Extract the [x, y] coordinate from the center of the cell holding the provided text.  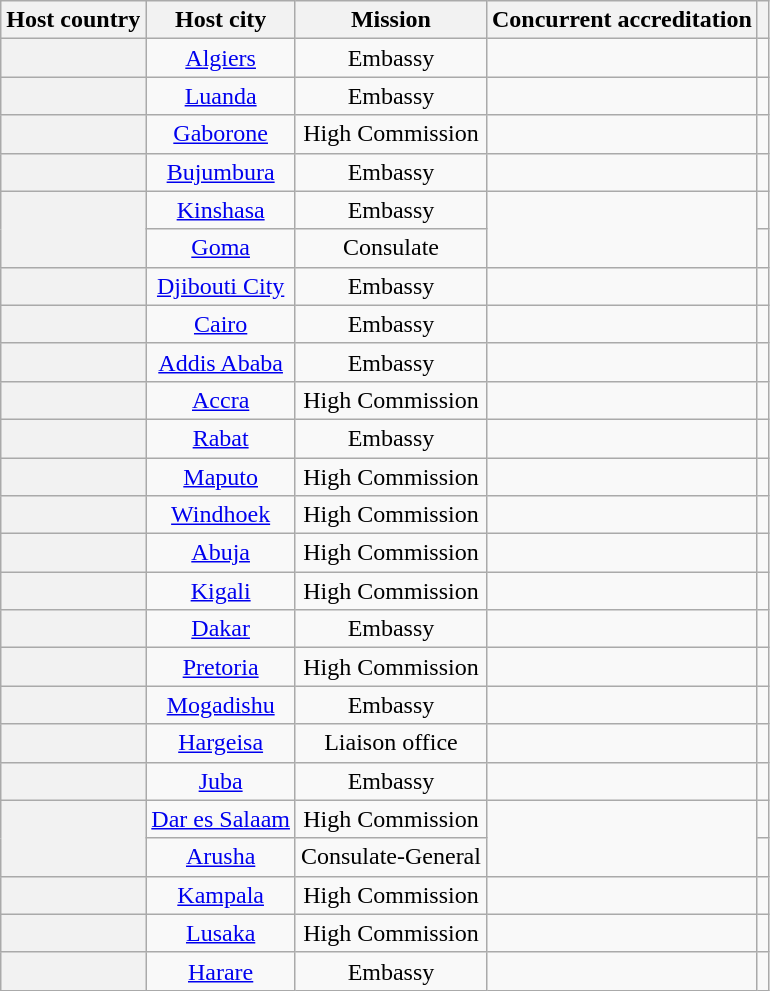
Algiers [221, 58]
Arusha [221, 857]
Pretoria [221, 667]
Juba [221, 781]
Luanda [221, 96]
Harare [221, 971]
Liaison office [390, 743]
Host city [221, 20]
Consulate-General [390, 857]
Concurrent accreditation [622, 20]
Host country [74, 20]
Rabat [221, 438]
Consulate [390, 248]
Dar es Salaam [221, 819]
Cairo [221, 324]
Kinshasa [221, 210]
Bujumbura [221, 172]
Abuja [221, 553]
Lusaka [221, 933]
Windhoek [221, 515]
Mogadishu [221, 705]
Djibouti City [221, 286]
Gaborone [221, 134]
Mission [390, 20]
Goma [221, 248]
Hargeisa [221, 743]
Maputo [221, 477]
Kigali [221, 591]
Addis Ababa [221, 362]
Kampala [221, 895]
Dakar [221, 629]
Accra [221, 400]
